Provide the [X, Y] coordinate of the cell's center where the given text is located.  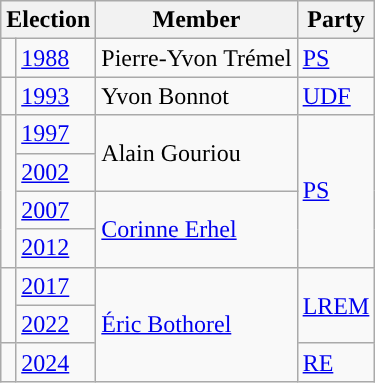
Member [196, 20]
2007 [56, 210]
Corinne Erhel [196, 229]
Party [336, 20]
1997 [56, 134]
1993 [56, 96]
1988 [56, 58]
UDF [336, 96]
Election [48, 20]
Pierre-Yvon Trémel [196, 58]
Alain Gouriou [196, 153]
2017 [56, 286]
2012 [56, 248]
2022 [56, 324]
2024 [56, 362]
RE [336, 362]
LREM [336, 305]
2002 [56, 172]
Yvon Bonnot [196, 96]
Éric Bothorel [196, 324]
